Detect which cell encompasses the target text, then output its [X, Y] center coordinate. 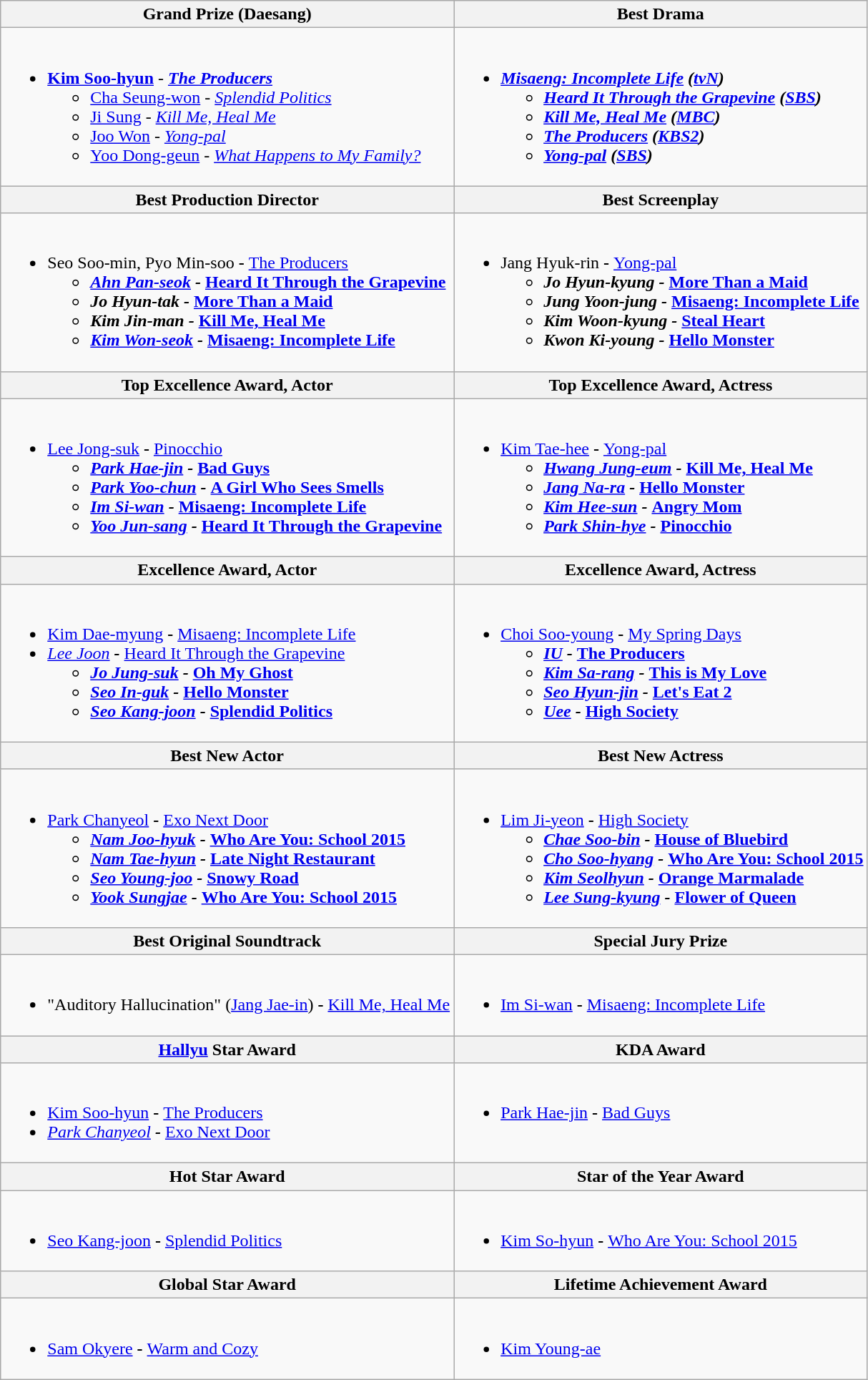
Kim Soo-hyun - The ProducersPark Chanyeol - Exo Next Door [227, 1113]
Grand Prize (Daesang) [227, 14]
Seo Kang-joon - Splendid Politics [227, 1230]
Park Hae-jin - Bad Guys [661, 1113]
Misaeng: Incomplete Life (tvN)Heard It Through the Grapevine (SBS)Kill Me, Heal Me (MBC)The Producers (KBS2)Yong-pal (SBS) [661, 107]
Hallyu Star Award [227, 1049]
Kim Soo-hyun - The ProducersCha Seung-won - Splendid PoliticsJi Sung - Kill Me, Heal MeJoo Won - Yong-palYoo Dong-geun - What Happens to My Family? [227, 107]
Hot Star Award [227, 1177]
Global Star Award [227, 1285]
Best Original Soundtrack [227, 941]
Special Jury Prize [661, 941]
Top Excellence Award, Actor [227, 385]
Excellence Award, Actor [227, 570]
Sam Okyere - Warm and Cozy [227, 1339]
Best Drama [661, 14]
Lifetime Achievement Award [661, 1285]
"Auditory Hallucination" (Jang Jae-in) - Kill Me, Heal Me [227, 994]
Top Excellence Award, Actress [661, 385]
Kim Tae-hee - Yong-palHwang Jung-eum - Kill Me, Heal MeJang Na-ra - Hello MonsterKim Hee-sun - Angry MomPark Shin-hye - Pinocchio [661, 478]
Best Production Director [227, 200]
KDA Award [661, 1049]
Kim Young-ae [661, 1339]
Kim So-hyun - Who Are You: School 2015 [661, 1230]
Star of the Year Award [661, 1177]
Choi Soo-young - My Spring DaysIU - The ProducersKim Sa-rang - This is My LoveSeo Hyun-jin - Let's Eat 2Uee - High Society [661, 662]
Excellence Award, Actress [661, 570]
Best Screenplay [661, 200]
Best New Actor [227, 755]
Im Si-wan - Misaeng: Incomplete Life [661, 994]
Best New Actress [661, 755]
